Locate the cell with the specified text and output its (X, Y) center coordinate. 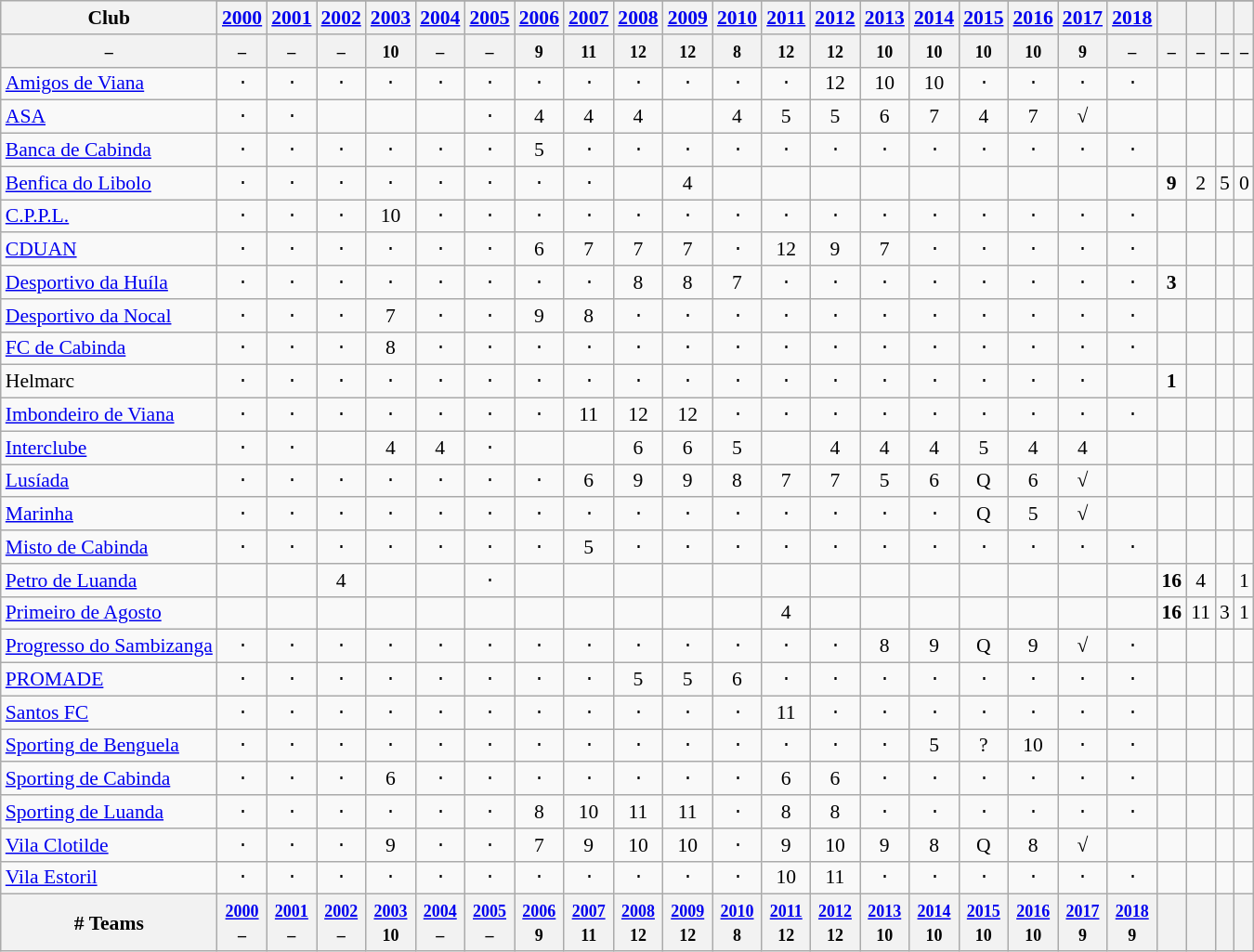
2003 (390, 18)
2010 (738, 18)
2012 (834, 18)
2002– (340, 923)
ASA (110, 117)
Imbondeiro de Viana (110, 415)
2009 (687, 18)
2008 (637, 18)
0 (1245, 183)
200812 (637, 923)
Vila Estoril (110, 878)
Benfica do Libolo (110, 183)
20108 (738, 923)
Interclube (110, 448)
Desportivo da Nocal (110, 316)
Marinha (110, 515)
Misto de Cabinda (110, 547)
2018 (1131, 18)
2006 (539, 18)
2000 (242, 18)
201112 (786, 923)
201410 (934, 923)
2007 (589, 18)
2014 (934, 18)
2011 (786, 18)
20069 (539, 923)
2016 (1033, 18)
Club (110, 18)
Petro de Luanda (110, 580)
Sporting de Cabinda (110, 779)
PROMADE (110, 680)
2002 (340, 18)
200711 (589, 923)
2001– (292, 923)
Santos FC (110, 712)
FC de Cabinda (110, 348)
2004– (440, 923)
Primeiro de Agosto (110, 613)
200310 (390, 923)
2004 (440, 18)
Sporting de Benguela (110, 746)
2005– (489, 923)
Desportivo da Huíla (110, 282)
Helmarc (110, 382)
Sporting de Luanda (110, 812)
Banca de Cabinda (110, 150)
2005 (489, 18)
20179 (1083, 923)
Vila Clotilde (110, 845)
201610 (1033, 923)
2015 (983, 18)
200912 (687, 923)
# Teams (110, 923)
201510 (983, 923)
2 (1200, 183)
2001 (292, 18)
C.P.P.L. (110, 216)
2017 (1083, 18)
2013 (884, 18)
CDUAN (110, 250)
? (983, 746)
201212 (834, 923)
Lusíada (110, 481)
Amigos de Viana (110, 84)
2000– (242, 923)
Progresso do Sambizanga (110, 646)
20189 (1131, 923)
201310 (884, 923)
